Scan for the cell matching the given text and deliver its (x, y) coordinate at center. 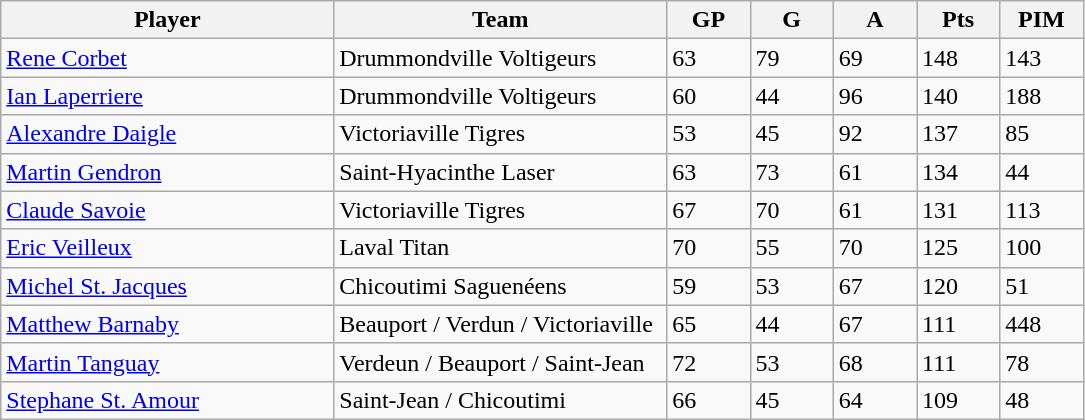
125 (958, 248)
59 (708, 286)
109 (958, 400)
Saint-Jean / Chicoutimi (500, 400)
Verdeun / Beauport / Saint-Jean (500, 362)
85 (1042, 134)
72 (708, 362)
Stephane St. Amour (168, 400)
G (792, 20)
Player (168, 20)
A (874, 20)
Matthew Barnaby (168, 324)
51 (1042, 286)
64 (874, 400)
113 (1042, 210)
143 (1042, 58)
55 (792, 248)
Alexandre Daigle (168, 134)
134 (958, 172)
Laval Titan (500, 248)
78 (1042, 362)
Martin Gendron (168, 172)
PIM (1042, 20)
Eric Veilleux (168, 248)
Team (500, 20)
68 (874, 362)
GP (708, 20)
Michel St. Jacques (168, 286)
137 (958, 134)
148 (958, 58)
448 (1042, 324)
100 (1042, 248)
48 (1042, 400)
60 (708, 96)
Martin Tanguay (168, 362)
Beauport / Verdun / Victoriaville (500, 324)
96 (874, 96)
Pts (958, 20)
Rene Corbet (168, 58)
Chicoutimi Saguenéens (500, 286)
131 (958, 210)
Claude Savoie (168, 210)
92 (874, 134)
65 (708, 324)
73 (792, 172)
140 (958, 96)
Saint-Hyacinthe Laser (500, 172)
69 (874, 58)
66 (708, 400)
188 (1042, 96)
120 (958, 286)
79 (792, 58)
Ian Laperriere (168, 96)
